Identify which cell holds the provided text, then report its [X, Y] central coordinate. 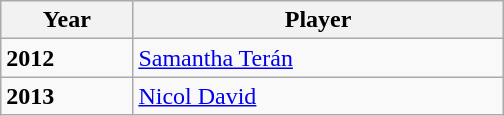
Year [67, 20]
Samantha Terán [318, 58]
2013 [67, 96]
2012 [67, 58]
Nicol David [318, 96]
Player [318, 20]
